Output the (x, y) coordinate of the center of the cell containing the given text.  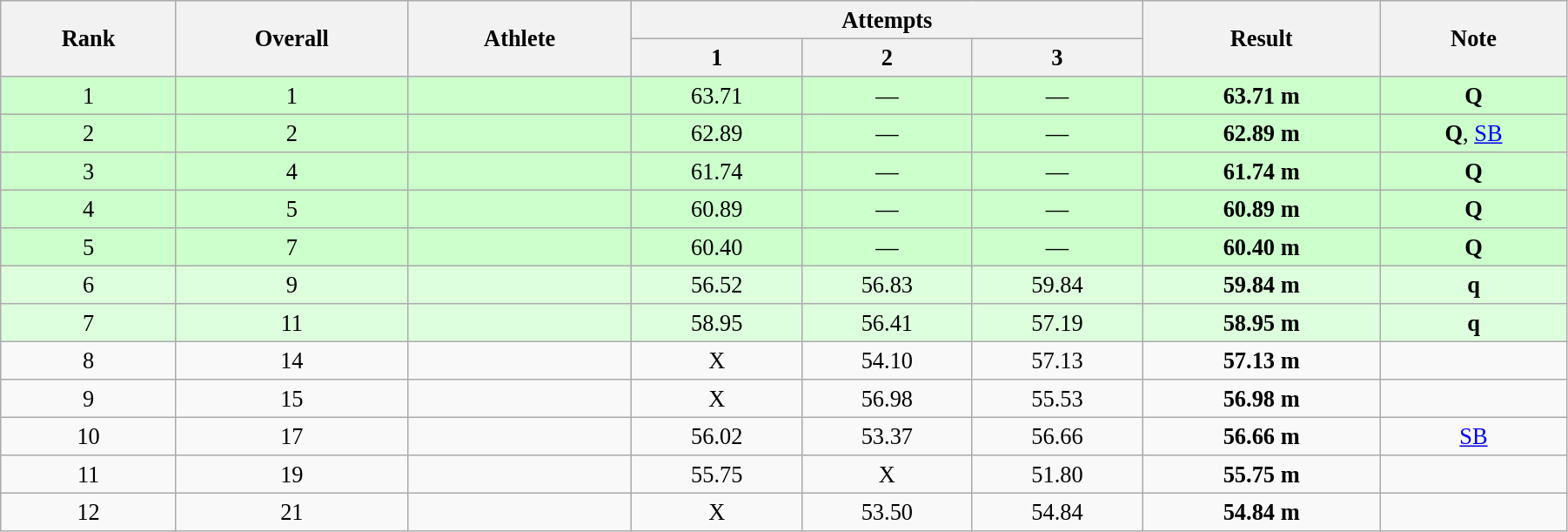
56.66 m (1262, 436)
59.84 m (1262, 285)
Rank (89, 38)
56.98 (888, 399)
60.40 m (1262, 247)
56.02 (717, 436)
53.50 (888, 512)
55.75 m (1262, 475)
57.13 (1057, 360)
56.83 (888, 285)
63.71 m (1262, 95)
57.13 m (1262, 360)
58.95 m (1262, 323)
61.74 (717, 172)
14 (291, 360)
8 (89, 360)
Overall (291, 38)
Note (1474, 38)
54.84 (1057, 512)
Athlete (519, 38)
63.71 (717, 95)
SB (1474, 436)
56.41 (888, 323)
Q, SB (1474, 133)
60.89 (717, 209)
56.98 m (1262, 399)
62.89 m (1262, 133)
12 (89, 512)
61.74 m (1262, 172)
60.40 (717, 247)
57.19 (1057, 323)
Attempts (888, 19)
55.53 (1057, 399)
53.37 (888, 436)
56.66 (1057, 436)
58.95 (717, 323)
10 (89, 436)
60.89 m (1262, 209)
17 (291, 436)
6 (89, 285)
19 (291, 475)
56.52 (717, 285)
54.84 m (1262, 512)
59.84 (1057, 285)
15 (291, 399)
21 (291, 512)
Result (1262, 38)
55.75 (717, 475)
51.80 (1057, 475)
54.10 (888, 360)
62.89 (717, 133)
